Capture the cell that displays the provided text and extract its [x, y] central coordinate. 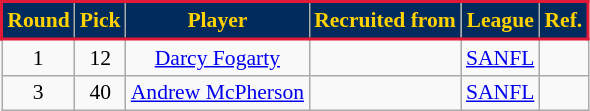
Round [38, 20]
3 [38, 93]
40 [100, 93]
12 [100, 57]
Darcy Fogarty [218, 57]
Andrew McPherson [218, 93]
Player [218, 20]
Ref. [564, 20]
Pick [100, 20]
League [500, 20]
1 [38, 57]
Recruited from [385, 20]
